Extract the (X, Y) coordinate from the center of the cell holding the provided text.  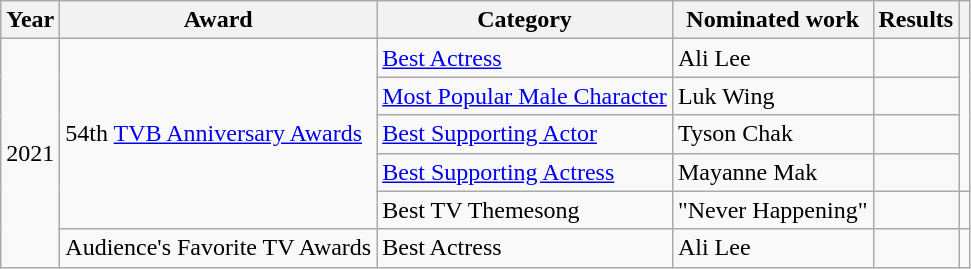
"Never Happening" (772, 210)
Luk Wing (772, 96)
Best TV Themesong (525, 210)
Best Supporting Actress (525, 172)
54th TVB Anniversary Awards (218, 134)
Best Supporting Actor (525, 134)
Most Popular Male Character (525, 96)
Year (30, 20)
Category (525, 20)
Tyson Chak (772, 134)
Award (218, 20)
Nominated work (772, 20)
Mayanne Mak (772, 172)
Audience's Favorite TV Awards (218, 248)
Results (916, 20)
2021 (30, 153)
